Find where the given text appears and provide that cell's center as [x, y] coordinate. 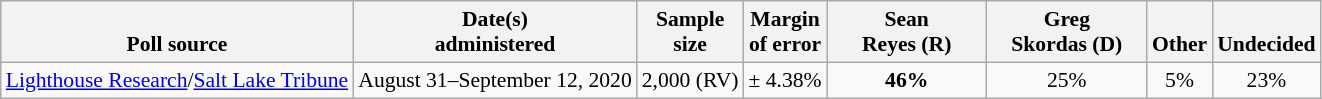
Date(s)administered [495, 32]
August 31–September 12, 2020 [495, 80]
Other [1180, 32]
Undecided [1266, 32]
23% [1266, 80]
2,000 (RV) [690, 80]
Poll source [177, 32]
Samplesize [690, 32]
5% [1180, 80]
Marginof error [784, 32]
SeanReyes (R) [907, 32]
46% [907, 80]
± 4.38% [784, 80]
Lighthouse Research/Salt Lake Tribune [177, 80]
25% [1067, 80]
GregSkordas (D) [1067, 32]
